Output the [X, Y] coordinate of the center of the cell containing the given text.  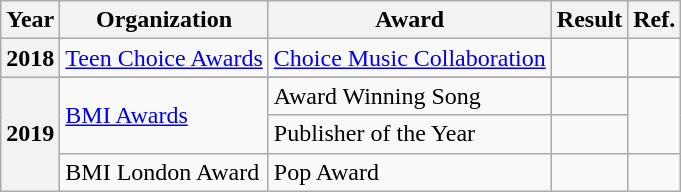
Organization [164, 20]
Award [410, 20]
2019 [30, 134]
Teen Choice Awards [164, 58]
Pop Award [410, 172]
BMI Awards [164, 115]
Ref. [654, 20]
Result [589, 20]
Choice Music Collaboration [410, 58]
BMI London Award [164, 172]
2018 [30, 58]
Award Winning Song [410, 96]
Year [30, 20]
Publisher of the Year [410, 134]
